Extract the [x, y] coordinate from the center of the cell holding the provided text.  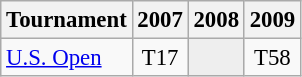
U.S. Open [66, 58]
2007 [160, 20]
2009 [272, 20]
Tournament [66, 20]
T58 [272, 58]
T17 [160, 58]
2008 [216, 20]
